Return the (x, y) coordinate for the center point of the cell that contains the specified text.  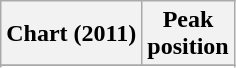
Chart (2011) (72, 34)
Peakposition (188, 34)
